Extract the (X, Y) coordinate from the center of the cell holding the provided text.  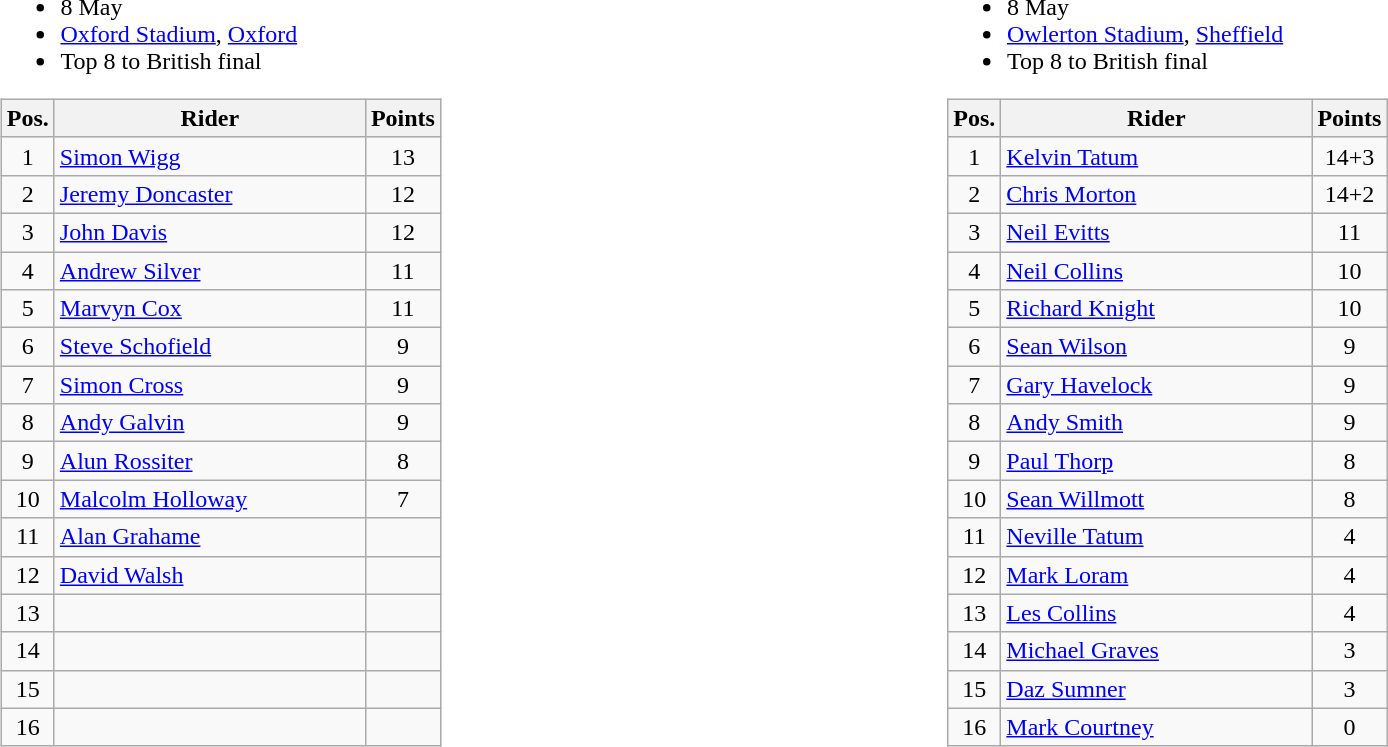
Andrew Silver (210, 271)
0 (1350, 727)
Simon Wigg (210, 156)
Andy Galvin (210, 423)
Chris Morton (1156, 194)
Sean Wilson (1156, 347)
Steve Schofield (210, 347)
Neil Evitts (1156, 232)
Alan Grahame (210, 537)
Mark Loram (1156, 575)
John Davis (210, 232)
Mark Courtney (1156, 727)
Paul Thorp (1156, 461)
Les Collins (1156, 613)
Daz Sumner (1156, 689)
Jeremy Doncaster (210, 194)
Kelvin Tatum (1156, 156)
Michael Graves (1156, 651)
David Walsh (210, 575)
Simon Cross (210, 385)
Richard Knight (1156, 309)
Sean Willmott (1156, 499)
Neville Tatum (1156, 537)
Andy Smith (1156, 423)
Neil Collins (1156, 271)
14+2 (1350, 194)
Marvyn Cox (210, 309)
Alun Rossiter (210, 461)
Malcolm Holloway (210, 499)
Gary Havelock (1156, 385)
14+3 (1350, 156)
